Scan for the cell matching the given text and deliver its (X, Y) coordinate at center. 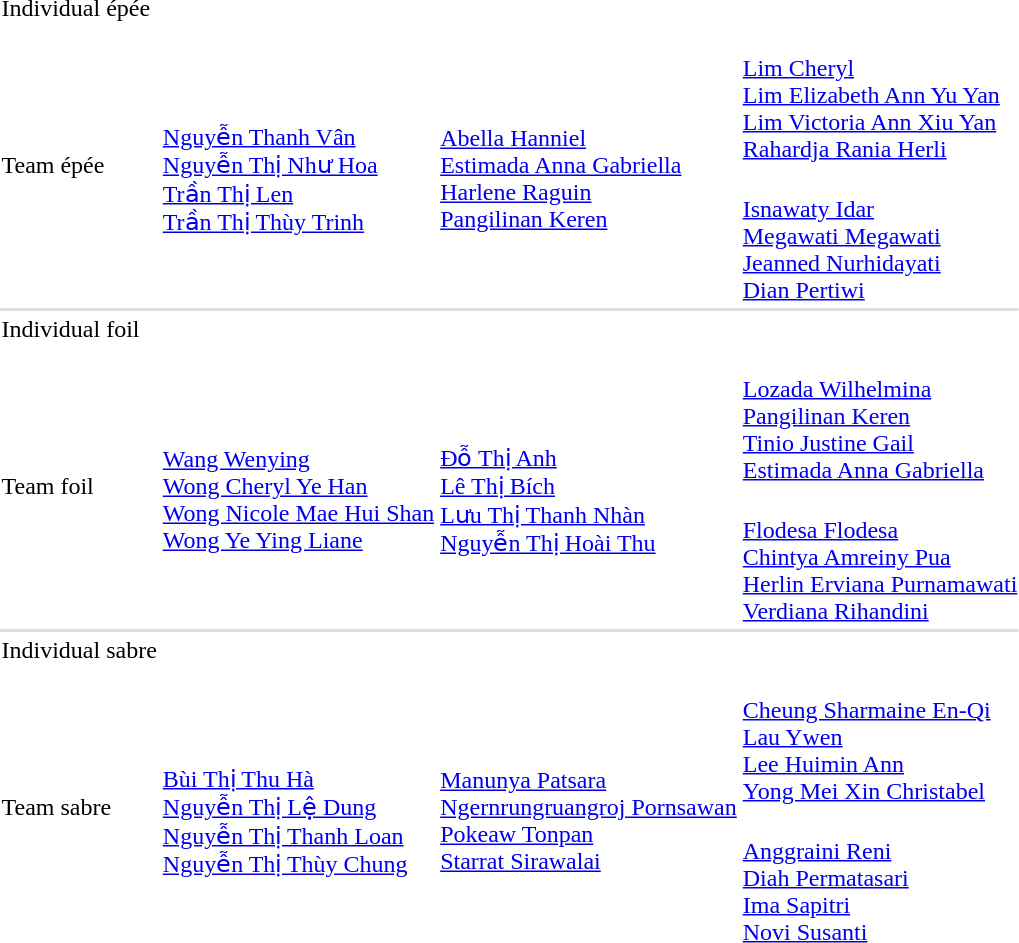
Team épée (79, 166)
Cheung Sharmaine En-QiLau YwenLee Huimin AnnYong Mei Xin Christabel (880, 737)
Đỗ Thị AnhLê Thị BíchLưu Thị Thanh NhànNguyễn Thị Hoài Thu (589, 486)
Individual sabre (79, 650)
Isnawaty IdarMegawati MegawatiJeanned NurhidayatiDian Pertiwi (880, 236)
Nguyễn Thanh VânNguyễn Thị Như HoaTrần Thị LenTrần Thị Thùy Trinh (298, 166)
Team foil (79, 486)
Abella HannielEstimada Anna GabriellaHarlene RaguinPangilinan Keren (589, 166)
Lozada WilhelminaPangilinan KerenTinio Justine GailEstimada Anna Gabriella (880, 416)
Wang WenyingWong Cheryl Ye HanWong Nicole Mae Hui ShanWong Ye Ying Liane (298, 486)
Flodesa FlodesaChintya Amreiny PuaHerlin Erviana PurnamawatiVerdiana Rihandini (880, 557)
Lim CherylLim Elizabeth Ann Yu YanLim Victoria Ann Xiu YanRahardja Rania Herli (880, 95)
Individual foil (79, 329)
